Capture the cell that displays the provided text and extract its (x, y) central coordinate. 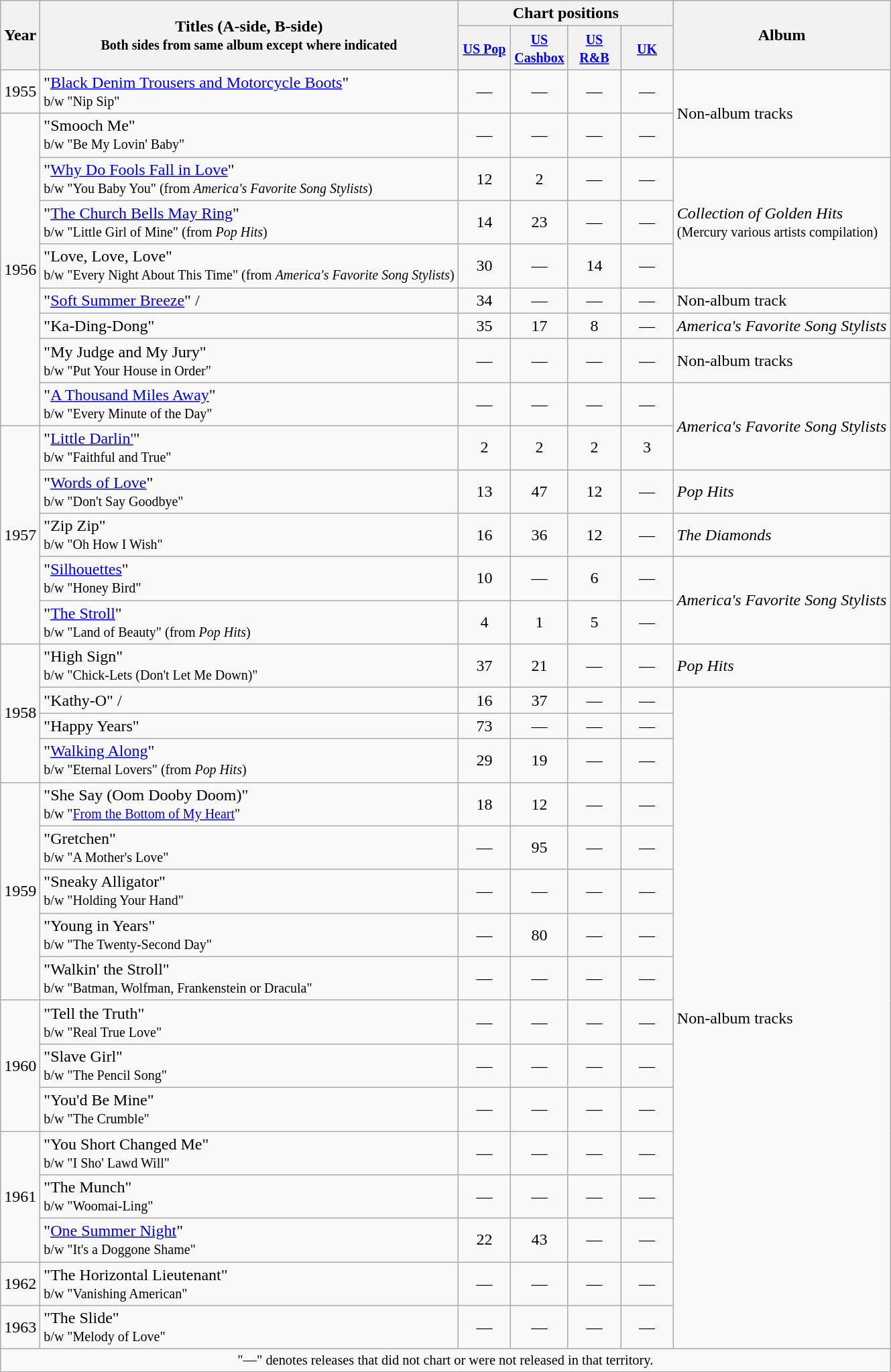
"You'd Be Mine"b/w "The Crumble" (249, 1109)
Chart positions (566, 13)
47 (540, 491)
"The Slide"b/w "Melody of Love" (249, 1327)
"Young in Years"b/w "The Twenty-Second Day" (249, 934)
"One Summer Night"b/w "It's a Doggone Shame" (249, 1240)
"Little Darlin'"b/w "Faithful and True" (249, 448)
23 (540, 223)
"High Sign"b/w "Chick-Lets (Don't Let Me Down)" (249, 666)
"Soft Summer Breeze" / (249, 300)
19 (540, 760)
"Black Denim Trousers and Motorcycle Boots"b/w "Nip Sip" (249, 91)
18 (484, 804)
1956 (20, 269)
1955 (20, 91)
43 (540, 1240)
36 (540, 535)
95 (540, 847)
1961 (20, 1197)
35 (484, 326)
21 (540, 666)
"Slave Girl"b/w "The Pencil Song" (249, 1066)
5 (594, 622)
"Gretchen"b/w "A Mother's Love" (249, 847)
US R&B (594, 48)
34 (484, 300)
US Pop (484, 48)
"Smooch Me"b/w "Be My Lovin' Baby" (249, 135)
Titles (A-side, B-side)Both sides from same album except where indicated (249, 35)
UK (648, 48)
29 (484, 760)
"The Horizontal Lieutenant"b/w "Vanishing American" (249, 1284)
"Love, Love, Love"b/w "Every Night About This Time" (from America's Favorite Song Stylists) (249, 265)
13 (484, 491)
73 (484, 726)
1957 (20, 535)
"Silhouettes"b/w "Honey Bird" (249, 579)
8 (594, 326)
"Kathy-O" / (249, 700)
"My Judge and My Jury"b/w "Put Your House in Order" (249, 361)
"You Short Changed Me"b/w "I Sho' Lawd Will" (249, 1153)
"The Stroll"b/w "Land of Beauty" (from Pop Hits) (249, 622)
"Ka-Ding-Dong" (249, 326)
"The Church Bells May Ring"b/w "Little Girl of Mine" (from Pop Hits) (249, 223)
"The Munch"b/w "Woomai-Ling" (249, 1197)
30 (484, 265)
Year (20, 35)
"Tell the Truth"b/w "Real True Love" (249, 1021)
1962 (20, 1284)
"She Say (Oom Dooby Doom)"b/w "From the Bottom of My Heart" (249, 804)
17 (540, 326)
10 (484, 579)
Album (782, 35)
"Walkin' the Stroll"b/w "Batman, Wolfman, Frankenstein or Dracula" (249, 979)
Collection of Golden Hits(Mercury various artists compilation) (782, 223)
1 (540, 622)
"Sneaky Alligator"b/w "Holding Your Hand" (249, 891)
"Why Do Fools Fall in Love"b/w "You Baby You" (from America's Favorite Song Stylists) (249, 178)
1959 (20, 891)
6 (594, 579)
3 (648, 448)
"Zip Zip"b/w "Oh How I Wish" (249, 535)
US Cashbox (540, 48)
"A Thousand Miles Away"b/w "Every Minute of the Day" (249, 403)
"Walking Along"b/w "Eternal Lovers" (from Pop Hits) (249, 760)
Non-album track (782, 300)
1960 (20, 1066)
22 (484, 1240)
"—" denotes releases that did not chart or were not released in that territory. (445, 1361)
"Words of Love"b/w "Don't Say Goodbye" (249, 491)
80 (540, 934)
4 (484, 622)
1963 (20, 1327)
1958 (20, 713)
The Diamonds (782, 535)
"Happy Years" (249, 726)
